Return [X, Y] of the center of cell containing provided text 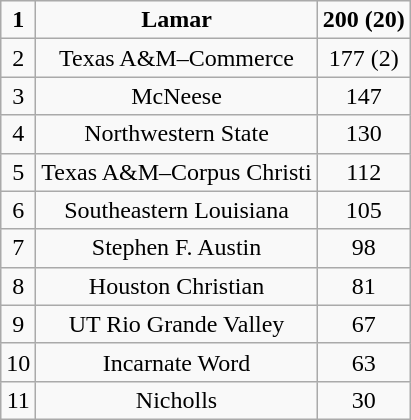
177 (2) [364, 58]
Incarnate Word [176, 362]
10 [18, 362]
8 [18, 286]
Northwestern State [176, 134]
3 [18, 96]
130 [364, 134]
Nicholls [176, 400]
Texas A&M–Corpus Christi [176, 172]
105 [364, 210]
1 [18, 20]
Houston Christian [176, 286]
4 [18, 134]
Lamar [176, 20]
112 [364, 172]
9 [18, 324]
11 [18, 400]
81 [364, 286]
6 [18, 210]
200 (20) [364, 20]
147 [364, 96]
McNeese [176, 96]
5 [18, 172]
2 [18, 58]
Texas A&M–Commerce [176, 58]
98 [364, 248]
Southeastern Louisiana [176, 210]
30 [364, 400]
7 [18, 248]
UT Rio Grande Valley [176, 324]
67 [364, 324]
63 [364, 362]
Stephen F. Austin [176, 248]
